From the cell containing the given text, extract its center point as (X, Y) coordinate. 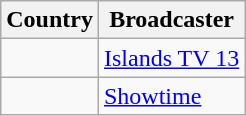
Islands TV 13 (171, 58)
Showtime (171, 96)
Country (50, 20)
Broadcaster (171, 20)
